From the cell containing the given text, extract its center point as [X, Y] coordinate. 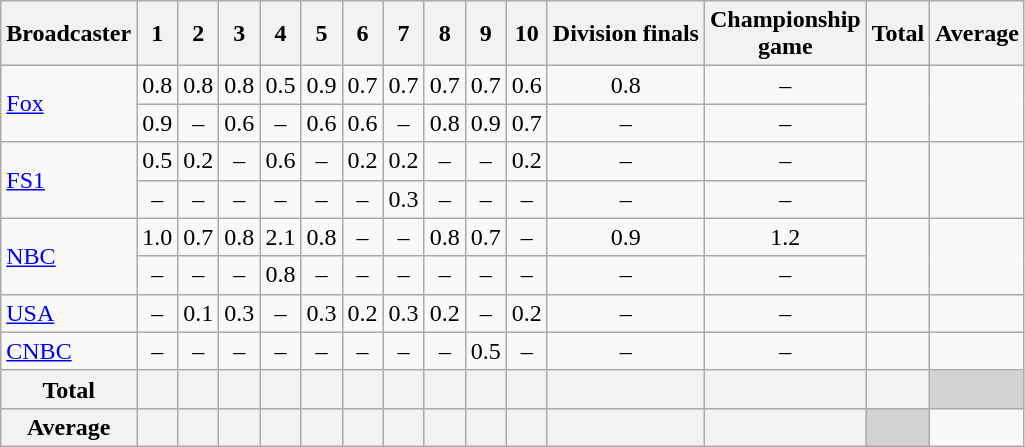
4 [280, 34]
2 [198, 34]
1 [158, 34]
Division finals [626, 34]
Championshipgame [785, 34]
5 [322, 34]
Broadcaster [69, 34]
CNBC [69, 351]
3 [240, 34]
FS1 [69, 180]
7 [404, 34]
Fox [69, 104]
1.2 [785, 237]
6 [362, 34]
USA [69, 313]
9 [486, 34]
10 [526, 34]
NBC [69, 256]
1.0 [158, 237]
2.1 [280, 237]
0.1 [198, 313]
8 [444, 34]
